Provide the [X, Y] coordinate of the cell's center where the given text is located.  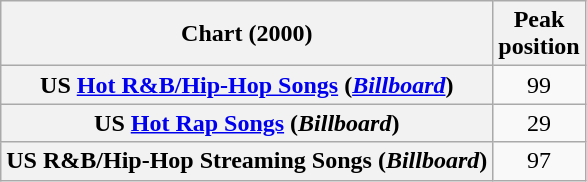
Peakposition [539, 34]
US R&B/Hip-Hop Streaming Songs (Billboard) [247, 161]
Chart (2000) [247, 34]
99 [539, 85]
97 [539, 161]
US Hot Rap Songs (Billboard) [247, 123]
29 [539, 123]
US Hot R&B/Hip-Hop Songs (Billboard) [247, 85]
